Provide the (X, Y) coordinate of the cell's center where the given text is located.  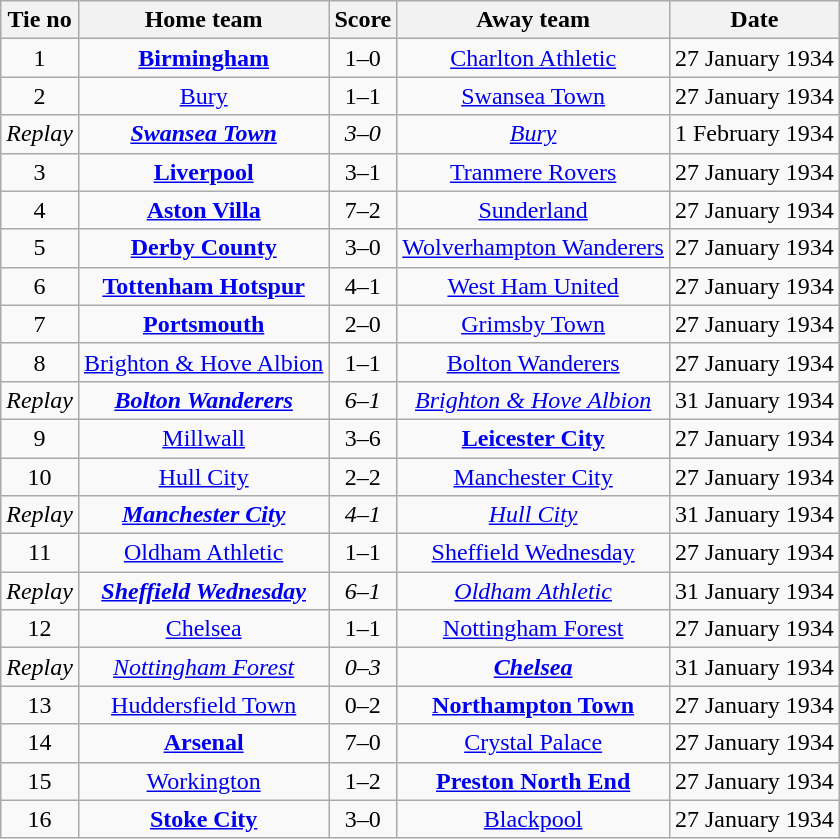
4 (40, 210)
9 (40, 438)
Date (754, 20)
Charlton Athletic (534, 58)
12 (40, 629)
West Ham United (534, 286)
Sunderland (534, 210)
7 (40, 324)
Millwall (203, 438)
2–0 (363, 324)
Grimsby Town (534, 324)
Tottenham Hotspur (203, 286)
Northampton Town (534, 705)
Liverpool (203, 172)
1–0 (363, 58)
0–2 (363, 705)
1 February 1934 (754, 134)
Derby County (203, 248)
8 (40, 362)
1–2 (363, 781)
3–1 (363, 172)
Birmingham (203, 58)
Blackpool (534, 819)
15 (40, 781)
Portsmouth (203, 324)
5 (40, 248)
6 (40, 286)
Arsenal (203, 743)
1 (40, 58)
Away team (534, 20)
11 (40, 553)
Workington (203, 781)
Tranmere Rovers (534, 172)
0–3 (363, 667)
Leicester City (534, 438)
14 (40, 743)
10 (40, 477)
7–2 (363, 210)
Tie no (40, 20)
Crystal Palace (534, 743)
Preston North End (534, 781)
Home team (203, 20)
Wolverhampton Wanderers (534, 248)
2–2 (363, 477)
2 (40, 96)
Stoke City (203, 819)
Score (363, 20)
3–6 (363, 438)
3 (40, 172)
Aston Villa (203, 210)
16 (40, 819)
Huddersfield Town (203, 705)
13 (40, 705)
7–0 (363, 743)
